Detect which cell encompasses the target text, then output its (X, Y) center coordinate. 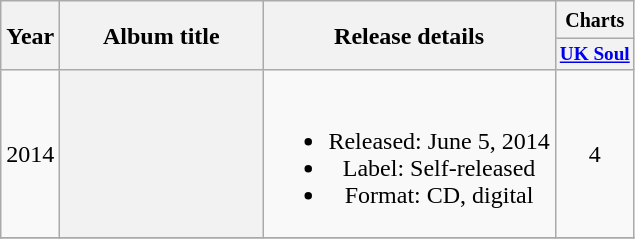
Album title (162, 36)
UK Soul (594, 55)
Charts (594, 20)
Year (30, 36)
Released: June 5, 2014Label: Self-releasedFormat: CD, digital (409, 154)
Release details (409, 36)
2014 (30, 154)
4 (594, 154)
